Determine the (x, y) coordinate at the center of the cell enclosing the given text.  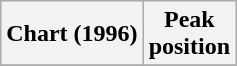
Chart (1996) (72, 34)
Peakposition (189, 34)
